Detect which cell encompasses the target text, then output its [X, Y] center coordinate. 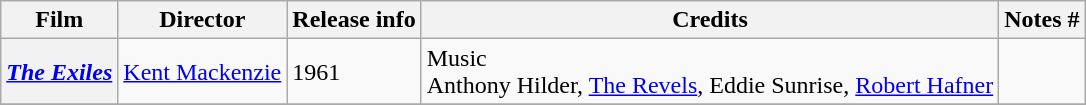
1961 [354, 72]
Director [202, 20]
Film [60, 20]
Notes # [1042, 20]
MusicAnthony Hilder, The Revels, Eddie Sunrise, Robert Hafner [710, 72]
Release info [354, 20]
Credits [710, 20]
Kent Mackenzie [202, 72]
The Exiles [60, 72]
